Find where the given text appears and provide that cell's center as [X, Y] coordinate. 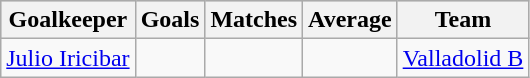
Valladolid B [463, 58]
Goals [170, 20]
Goalkeeper [68, 20]
Matches [254, 20]
Julio Iricibar [68, 58]
Average [350, 20]
Team [463, 20]
